Determine the [x, y] coordinate at the center of the cell enclosing the given text.  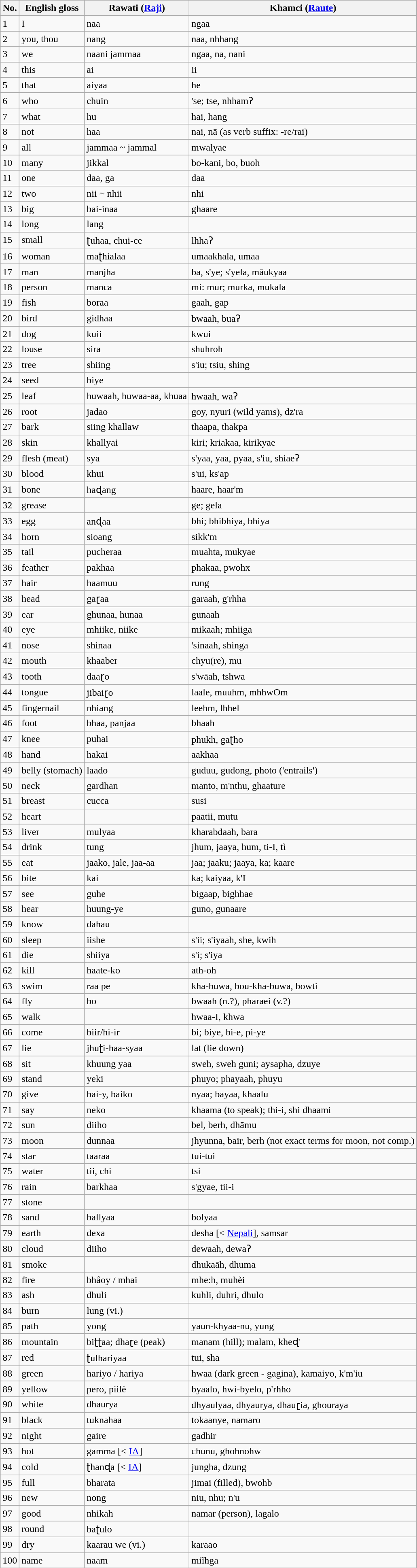
manto, m'nthu, ghaature [303, 786]
cucca [137, 801]
ʈuhaa, chui-ce [137, 240]
we [52, 54]
22 [10, 349]
gadhir [303, 1436]
guno, gunaare [303, 909]
earth [52, 1233]
79 [10, 1233]
hwaa (dark green - gagina), kamaiyo, k'm'iu [303, 1373]
susi [303, 801]
bhi; bhibhiya, bhiya [303, 521]
maʈhialaa [137, 256]
73 [10, 1141]
pucheraa [137, 552]
mountain [52, 1342]
ii [303, 70]
53 [10, 832]
ngaa [303, 23]
bolyaa [303, 1217]
49 [10, 770]
11 [10, 178]
flesh (meat) [52, 458]
hwaa-I, khwa [303, 1017]
68 [10, 1063]
56 [10, 878]
raa pe [137, 986]
85 [10, 1326]
jungha, dzung [303, 1467]
niu, nhu; n'u [303, 1498]
gaire [137, 1436]
33 [10, 521]
leehm, lhhel [303, 708]
25 [10, 396]
Rawati (Raji) [137, 8]
new [52, 1498]
94 [10, 1467]
smoke [52, 1264]
ear [52, 614]
jibaiɽo [137, 692]
87 [10, 1358]
16 [10, 256]
kiri; kriakaa, kirikyae [303, 442]
haare, haar'm [303, 490]
78 [10, 1217]
one [52, 178]
1 [10, 23]
dewaah, dewaʔ [303, 1249]
give [52, 1094]
hair [52, 583]
chunu, ghohnohw [303, 1451]
he [303, 85]
egg [52, 521]
90 [10, 1404]
ghunaa, hunaa [137, 614]
69 [10, 1079]
shinaa [137, 645]
guhe [137, 893]
bai-y, baiko [137, 1094]
12 [10, 193]
jikkal [137, 163]
huwaah, huwaa-aa, khuaa [137, 396]
kha-buwa, bou-kha-buwa, bowti [303, 986]
41 [10, 645]
haa [137, 132]
anɖaa [137, 521]
daaɽo [137, 676]
bigaap, bighhae [303, 893]
breast [52, 801]
100 [10, 1560]
hear [52, 909]
shiing [137, 365]
66 [10, 1032]
83 [10, 1295]
kaarau we (vi.) [137, 1545]
bharata [137, 1483]
64 [10, 1001]
31 [10, 490]
bite [52, 878]
jaa; jaaku; jaaya, ka; kaare [303, 863]
10 [10, 163]
fingernail [52, 708]
75 [10, 1171]
58 [10, 909]
kill [52, 971]
come [52, 1032]
grease [52, 505]
louse [52, 349]
sweh, sweh guni; aysapha, dzuye [303, 1063]
liver [52, 832]
naa, nhhang [303, 39]
jhyunna, bair, berh (not exact terms for moon, not comp.) [303, 1141]
81 [10, 1264]
ai [137, 70]
shuhroh [303, 349]
chuin [137, 101]
know [52, 924]
32 [10, 505]
77 [10, 1202]
barkhaa [137, 1187]
s'yaa, yaa, pyaa, s'iu, shiaeʔ [303, 458]
sira [137, 349]
what [52, 117]
30 [10, 474]
full [52, 1483]
taaraa [137, 1156]
mi: mur; murka, mukala [303, 287]
khallyai [137, 442]
that [52, 85]
who [52, 101]
name [52, 1560]
sit [52, 1063]
ʈulhariyaa [137, 1358]
46 [10, 723]
red [52, 1358]
15 [10, 240]
long [52, 224]
small [52, 240]
manjha [137, 272]
khaaber [137, 661]
sand [52, 1217]
fly [52, 1001]
82 [10, 1280]
leaf [52, 396]
mulyaa [137, 832]
hwaah, waʔ [303, 396]
drink [52, 847]
jhuʈi-haa-syaa [137, 1048]
jaako, jale, jaa-aa [137, 863]
iishe [137, 939]
miĩhga [303, 1560]
cold [52, 1467]
18 [10, 287]
foot [52, 723]
belly (stomach) [52, 770]
all [52, 147]
6 [10, 101]
95 [10, 1483]
yeki [137, 1079]
bwaah (n.?), pharaei (v.?) [303, 1001]
haamuu [137, 583]
tsi [303, 1171]
phukh, gaʈho [303, 739]
eye [52, 630]
nhiang [137, 708]
goy, nyuri (wild yams), dz'ra [303, 412]
88 [10, 1373]
mhiike, niike [137, 630]
baʈulo [137, 1529]
43 [10, 676]
biʈʈaa; dhaɽe (peak) [137, 1342]
nhikah [137, 1513]
17 [10, 272]
rain [52, 1187]
26 [10, 412]
bhaah [303, 723]
tui, sha [303, 1358]
kwui [303, 334]
khui [137, 474]
lhhaʔ [303, 240]
eat [52, 863]
thaapa, thakpa [303, 427]
67 [10, 1048]
yong [137, 1326]
night [52, 1436]
byaalo, hwi-byelo, p'rhho [303, 1389]
bhåoy / mhai [137, 1280]
bwaah, buaʔ [303, 318]
huung-ye [137, 909]
see [52, 893]
36 [10, 567]
ghaare [303, 209]
you, thou [52, 39]
8 [10, 132]
21 [10, 334]
s'gyae, tii-i [303, 1187]
kuhli, duhri, dhulo [303, 1295]
fish [52, 302]
many [52, 163]
gidhaa [137, 318]
59 [10, 924]
tokaanye, namaro [303, 1420]
stone [52, 1202]
42 [10, 661]
s'ii; s'iyaah, she, kwih [303, 939]
nii ~ nhii [137, 193]
80 [10, 1249]
pero, piilè [137, 1389]
s'ui, ks'ap [303, 474]
No. [10, 8]
gaɽaa [137, 599]
tree [52, 365]
gamma [< IA] [137, 1451]
stand [52, 1079]
kharabdaah, bara [303, 832]
say [52, 1110]
tui-tui [303, 1156]
muahta, mukyae [303, 552]
path [52, 1326]
pakhaa [137, 567]
tuknahaa [137, 1420]
feather [52, 567]
jammaa ~ jammal [137, 147]
ge; gela [303, 505]
tail [52, 552]
person [52, 287]
48 [10, 755]
knee [52, 739]
50 [10, 786]
gaah, gap [303, 302]
tongue [52, 692]
74 [10, 1156]
96 [10, 1498]
55 [10, 863]
this [52, 70]
35 [10, 552]
hot [52, 1451]
star [52, 1156]
big [52, 209]
rung [303, 583]
manam (hill); malam, kheɖ' [303, 1342]
93 [10, 1451]
water [52, 1171]
aiyaa [137, 85]
mikaah; mhiiga [303, 630]
desha [< Nepali], samsar [303, 1233]
khaama (to speak); thi-i, shi dhaami [303, 1110]
lie [52, 1048]
44 [10, 692]
hakai [137, 755]
dhyaulyaa, dhyaurya, dhauɽia, ghouraya [303, 1404]
'sinaah, shinga [303, 645]
khuung yaa [137, 1063]
blood [52, 474]
head [52, 599]
lat (lie down) [303, 1048]
19 [10, 302]
dahau [137, 924]
89 [10, 1389]
tooth [52, 676]
sleep [52, 939]
I [52, 23]
naa [137, 23]
English gloss [52, 8]
'se; tse, nhhamʔ [303, 101]
4 [10, 70]
7 [10, 117]
sioang [137, 537]
round [52, 1529]
91 [10, 1420]
61 [10, 955]
23 [10, 365]
24 [10, 380]
2 [10, 39]
dry [52, 1545]
yellow [52, 1389]
puhai [137, 739]
37 [10, 583]
ballyaa [137, 1217]
dhukaāh, dhuma [303, 1264]
die [52, 955]
92 [10, 1436]
hai, hang [303, 117]
40 [10, 630]
20 [10, 318]
ka; kaiyaa, k'I [303, 878]
bird [52, 318]
51 [10, 801]
tung [137, 847]
s'wāah, tshwa [303, 676]
nong [137, 1498]
nhi [303, 193]
not [52, 132]
tii, chi [137, 1171]
neko [137, 1110]
sya [137, 458]
karaao [303, 1545]
mwalyae [303, 147]
neck [52, 786]
heart [52, 816]
black [52, 1420]
38 [10, 599]
woman [52, 256]
39 [10, 614]
gardhan [137, 786]
jhum, jaaya, hum, ti-I, tì [303, 847]
phuyo; phayaah, phuyu [303, 1079]
84 [10, 1311]
bhaa, panjaa [137, 723]
Khamci (Raute) [303, 8]
63 [10, 986]
aakhaa [303, 755]
naani jammaa [137, 54]
86 [10, 1342]
lang [137, 224]
boraa [137, 302]
bo-kani, bo, buoh [303, 163]
jadao [137, 412]
green [52, 1373]
mouth [52, 661]
walk [52, 1017]
good [52, 1513]
bark [52, 427]
chyu(re), mu [303, 661]
namar (person), lagalo [303, 1513]
burn [52, 1311]
kuii [137, 334]
s'iu; tsiu, shing [303, 365]
kai [137, 878]
99 [10, 1545]
mhe:h, muhèi [303, 1280]
gunaah [303, 614]
laale, muuhm, mhhwOm [303, 692]
root [52, 412]
daa, ga [137, 178]
cloud [52, 1249]
bel, berh, dhāmu [303, 1125]
72 [10, 1125]
ʈhanɖa [< IA] [137, 1467]
laado [137, 770]
guduu, gudong, photo ('entrails') [303, 770]
horn [52, 537]
ath-oh [303, 971]
s'i; s'iya [303, 955]
hand [52, 755]
hu [137, 117]
sun [52, 1125]
98 [10, 1529]
umaakhala, umaa [303, 256]
nang [137, 39]
76 [10, 1187]
52 [10, 816]
dhuli [137, 1295]
biye [137, 380]
swim [52, 986]
phakaa, pwohx [303, 567]
fire [52, 1280]
70 [10, 1094]
28 [10, 442]
garaah, g'rhha [303, 599]
57 [10, 893]
47 [10, 739]
13 [10, 209]
jimai (filled), bwohb [303, 1483]
bai-inaa [137, 209]
sikk'm [303, 537]
dhaurya [137, 1404]
nose [52, 645]
65 [10, 1017]
seed [52, 380]
white [52, 1404]
moon [52, 1141]
biir/hi-ir [137, 1032]
ngaa, na, nani [303, 54]
3 [10, 54]
dexa [137, 1233]
5 [10, 85]
27 [10, 427]
two [52, 193]
haate-ko [137, 971]
bo [137, 1001]
dog [52, 334]
yaun-khyaa-nu, yung [303, 1326]
haɖang [137, 490]
bone [52, 490]
97 [10, 1513]
manca [137, 287]
siing khallaw [137, 427]
man [52, 272]
62 [10, 971]
nyaa; bayaa, khaalu [303, 1094]
nai, nā (as verb suffix: -re/rai) [303, 132]
bi; biye, bi-e, pi-ye [303, 1032]
54 [10, 847]
ash [52, 1295]
skin [52, 442]
14 [10, 224]
34 [10, 537]
60 [10, 939]
naam [137, 1560]
9 [10, 147]
shiiya [137, 955]
hariyo / hariya [137, 1373]
71 [10, 1110]
dunnaa [137, 1141]
daa [303, 178]
45 [10, 708]
paatii, mutu [303, 816]
ba, s'ye; s'yela, māukyaa [303, 272]
29 [10, 458]
lung (vi.) [137, 1311]
